Find where the given text appears and provide that cell's center as [X, Y] coordinate. 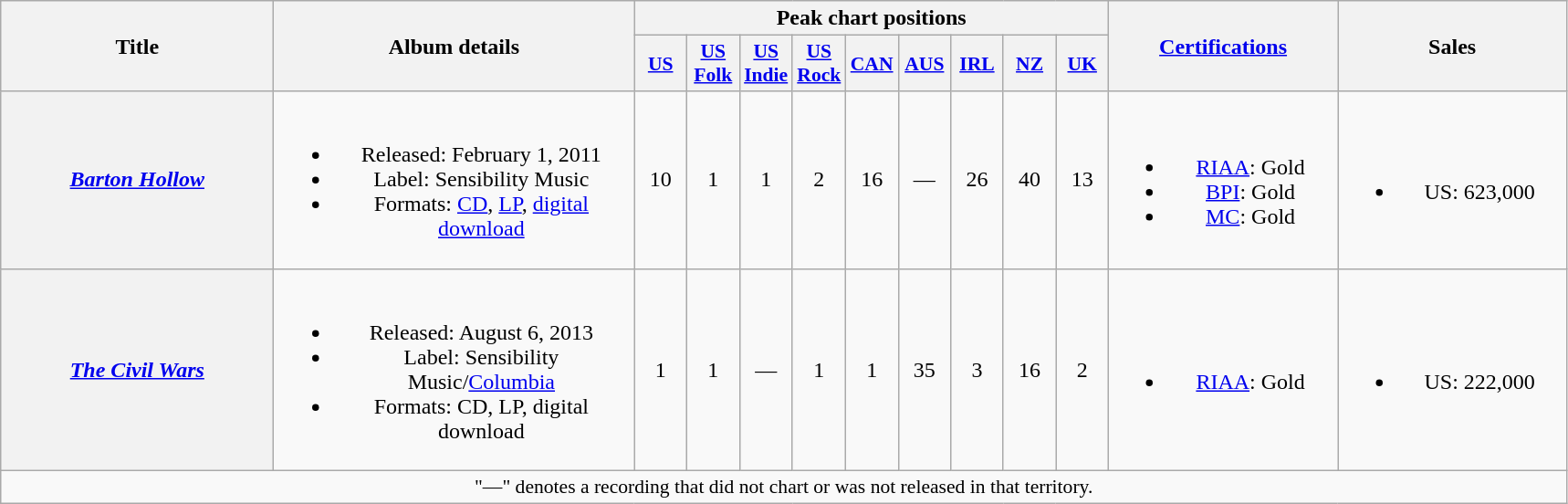
Sales [1453, 46]
Certifications [1223, 46]
US: 623,000 [1453, 180]
RIAA: Gold [1223, 369]
Title [137, 46]
NZ [1030, 64]
USIndie [766, 64]
Peak chart positions [872, 18]
The Civil Wars [137, 369]
3 [977, 369]
Released: February 1, 2011Label: Sensibility MusicFormats: CD, LP, digital download [455, 180]
US [661, 64]
USFolk [714, 64]
40 [1030, 180]
Barton Hollow [137, 180]
RIAA: GoldBPI: GoldMC: Gold [1223, 180]
AUS [925, 64]
Released: August 6, 2013Label: Sensibility Music/ColumbiaFormats: CD, LP, digital download [455, 369]
USRock [819, 64]
26 [977, 180]
CAN [872, 64]
IRL [977, 64]
13 [1082, 180]
UK [1082, 64]
Album details [455, 46]
35 [925, 369]
10 [661, 180]
US: 222,000 [1453, 369]
"—" denotes a recording that did not chart or was not released in that territory. [784, 487]
